Determine the (X, Y) coordinate at the center of the cell enclosing the given text.  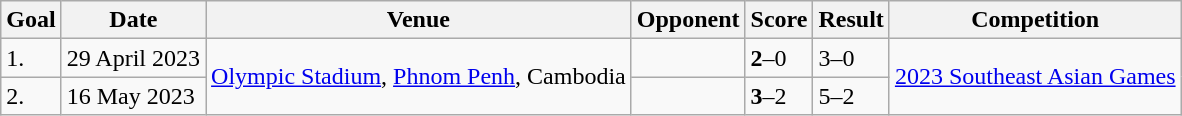
Venue (419, 20)
2023 Southeast Asian Games (1035, 77)
Olympic Stadium, Phnom Penh, Cambodia (419, 77)
2. (31, 96)
16 May 2023 (133, 96)
Date (133, 20)
3–2 (779, 96)
Score (779, 20)
2–0 (779, 58)
Result (851, 20)
5–2 (851, 96)
1. (31, 58)
Goal (31, 20)
29 April 2023 (133, 58)
3–0 (851, 58)
Opponent (688, 20)
Competition (1035, 20)
